Output the [x, y] coordinate of the center of the cell containing the given text.  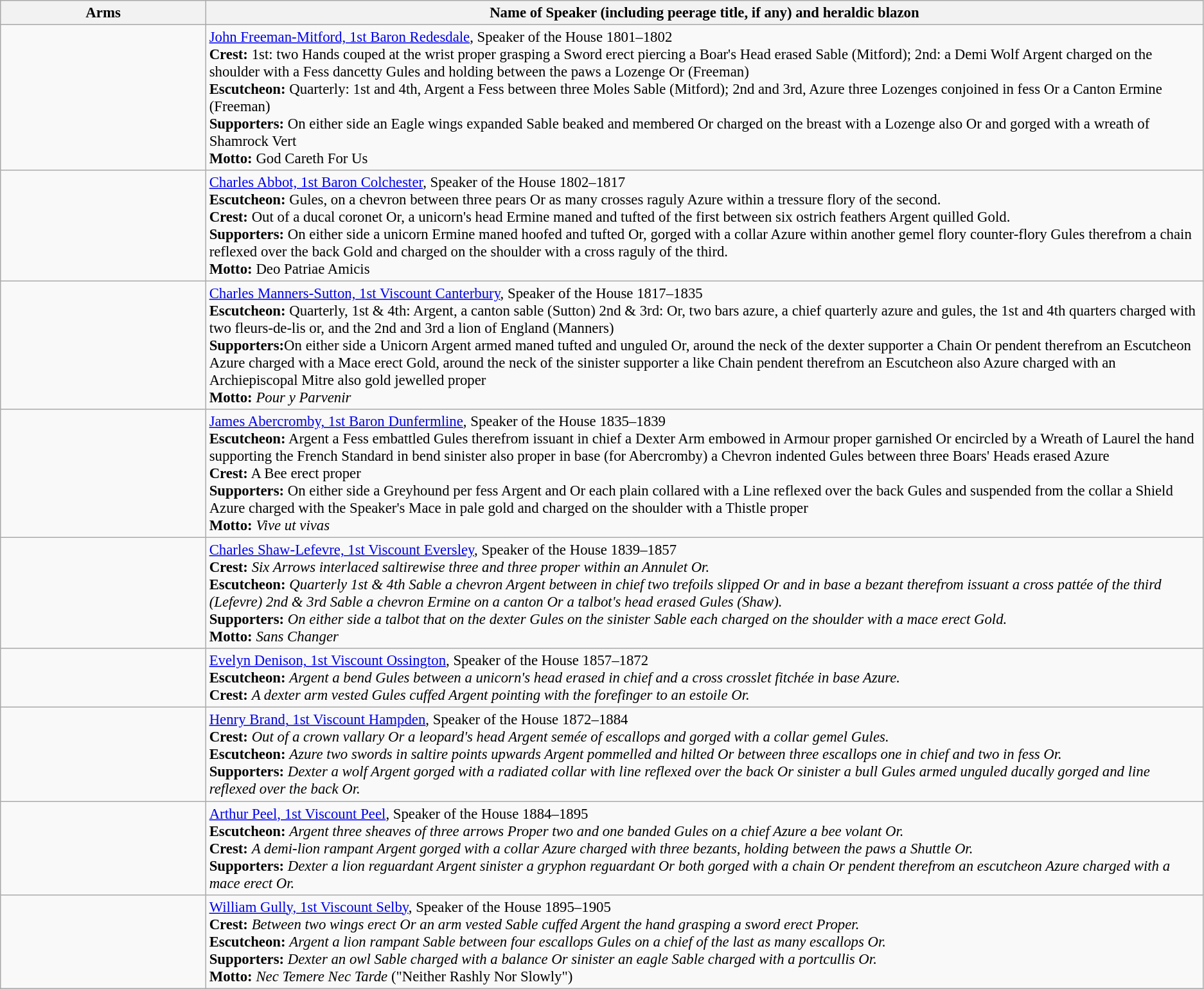
Name of Speaker (including peerage title, if any) and heraldic blazon [704, 13]
Arms [103, 13]
